Output the [x, y] coordinate of the center of the cell containing the given text.  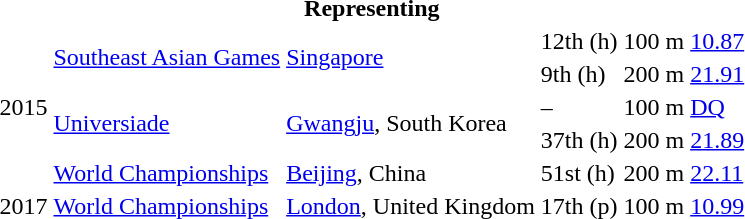
37th (h) [579, 140]
Beijing, China [411, 173]
12th (h) [579, 41]
World Championships [167, 173]
Universiade [167, 124]
9th (h) [579, 74]
Southeast Asian Games [167, 58]
– [579, 107]
51st (h) [579, 173]
Singapore [411, 58]
Gwangju, South Korea [411, 124]
